Return (x, y) of the center of cell containing provided text 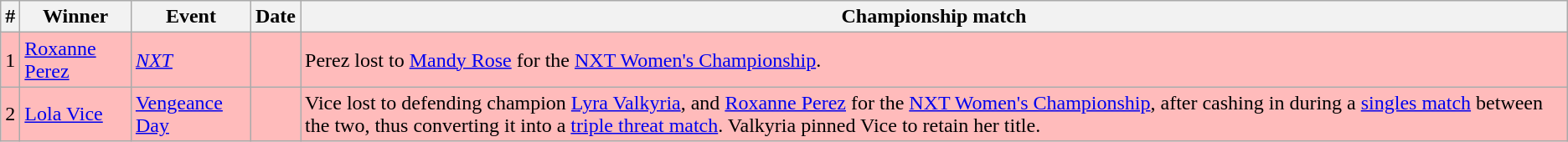
Event (191, 17)
NXT (191, 60)
Vengeance Day (191, 114)
Date (275, 17)
Lola Vice (75, 114)
Winner (75, 17)
Roxanne Perez (75, 60)
# (10, 17)
1 (10, 60)
Championship match (935, 17)
Perez lost to Mandy Rose for the NXT Women's Championship. (935, 60)
2 (10, 114)
